Locate the cell with the specified text and output its (x, y) center coordinate. 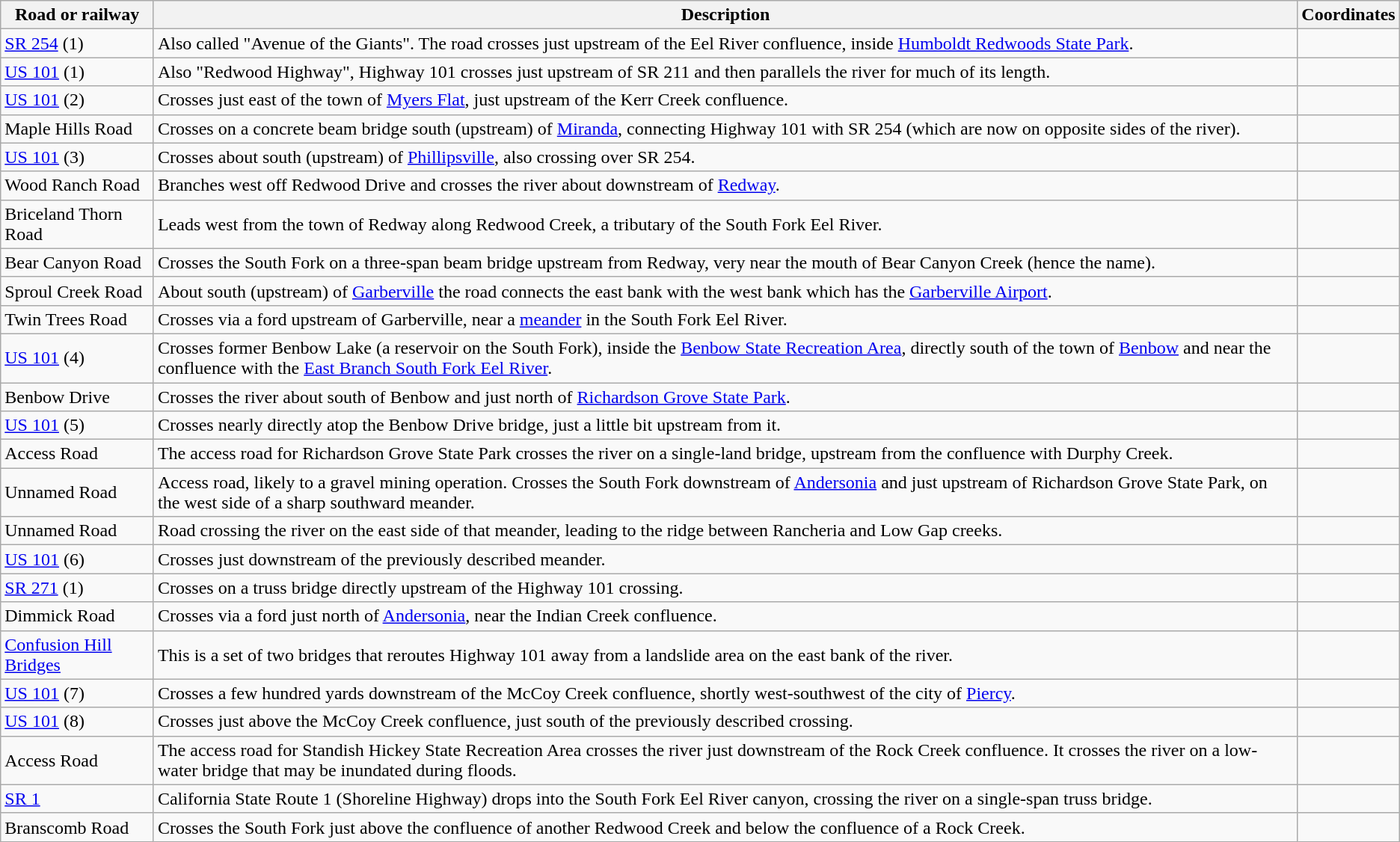
Coordinates (1348, 15)
Crosses via a ford just north of Andersonia, near the Indian Creek confluence. (725, 616)
US 101 (8) (78, 722)
Twin Trees Road (78, 319)
US 101 (2) (78, 100)
This is a set of two bridges that reroutes Highway 101 away from a landslide area on the east bank of the river. (725, 655)
Branscomb Road (78, 827)
Crosses the river about south of Benbow and just north of Richardson Grove State Park. (725, 397)
Crosses just east of the town of Myers Flat, just upstream of the Kerr Creek confluence. (725, 100)
US 101 (3) (78, 157)
Benbow Drive (78, 397)
Crosses the South Fork just above the confluence of another Redwood Creek and below the confluence of a Rock Creek. (725, 827)
Road or railway (78, 15)
Crosses on a truss bridge directly upstream of the Highway 101 crossing. (725, 588)
Crosses just above the McCoy Creek confluence, just south of the previously described crossing. (725, 722)
Crosses on a concrete beam bridge south (upstream) of Miranda, connecting Highway 101 with SR 254 (which are now on opposite sides of the river). (725, 129)
Sproul Creek Road (78, 291)
Confusion Hill Bridges (78, 655)
Wood Ranch Road (78, 185)
SR 1 (78, 799)
Road crossing the river on the east side of that meander, leading to the ridge between Rancheria and Low Gap creeks. (725, 531)
US 101 (7) (78, 693)
Dimmick Road (78, 616)
US 101 (6) (78, 559)
Crosses about south (upstream) of Phillipsville, also crossing over SR 254. (725, 157)
Crosses the South Fork on a three-span beam bridge upstream from Redway, very near the mouth of Bear Canyon Creek (hence the name). (725, 262)
About south (upstream) of Garberville the road connects the east bank with the west bank which has the Garberville Airport. (725, 291)
Briceland Thorn Road (78, 224)
Bear Canyon Road (78, 262)
Crosses nearly directly atop the Benbow Drive bridge, just a little bit upstream from it. (725, 425)
Description (725, 15)
California State Route 1 (Shoreline Highway) drops into the South Fork Eel River canyon, crossing the river on a single-span truss bridge. (725, 799)
Crosses via a ford upstream of Garberville, near a meander in the South Fork Eel River. (725, 319)
Crosses just downstream of the previously described meander. (725, 559)
Maple Hills Road (78, 129)
Leads west from the town of Redway along Redwood Creek, a tributary of the South Fork Eel River. (725, 224)
Also "Redwood Highway", Highway 101 crosses just upstream of SR 211 and then parallels the river for much of its length. (725, 72)
Branches west off Redwood Drive and crosses the river about downstream of Redway. (725, 185)
US 101 (1) (78, 72)
US 101 (4) (78, 357)
SR 254 (1) (78, 43)
The access road for Richardson Grove State Park crosses the river on a single-land bridge, upstream from the confluence with Durphy Creek. (725, 454)
Also called "Avenue of the Giants". The road crosses just upstream of the Eel River confluence, inside Humboldt Redwoods State Park. (725, 43)
Crosses a few hundred yards downstream of the McCoy Creek confluence, shortly west-southwest of the city of Piercy. (725, 693)
SR 271 (1) (78, 588)
US 101 (5) (78, 425)
